Determine the [X, Y] coordinate at the center of the cell enclosing the given text.  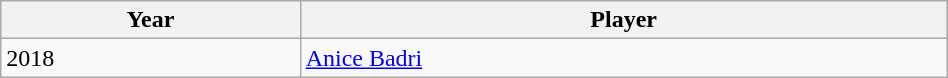
2018 [150, 58]
Player [624, 20]
Anice Badri [624, 58]
Year [150, 20]
